Find where the given text appears and provide that cell's center as [X, Y] coordinate. 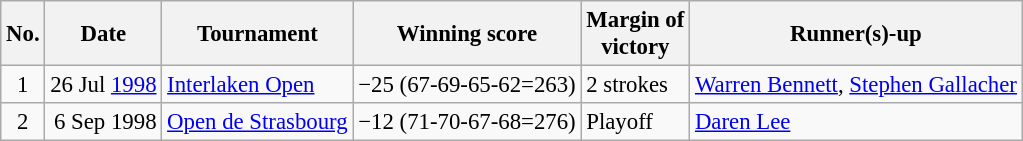
Winning score [467, 34]
26 Jul 1998 [104, 85]
−12 (71-70-67-68=276) [467, 122]
2 [23, 122]
Tournament [258, 34]
6 Sep 1998 [104, 122]
Open de Strasbourg [258, 122]
Warren Bennett, Stephen Gallacher [856, 85]
Playoff [636, 122]
Runner(s)-up [856, 34]
Date [104, 34]
1 [23, 85]
2 strokes [636, 85]
Daren Lee [856, 122]
Interlaken Open [258, 85]
−25 (67-69-65-62=263) [467, 85]
Margin ofvictory [636, 34]
No. [23, 34]
